Pinpoint the cell where the given text exists, returning its [X, Y] midpoint coordinate. 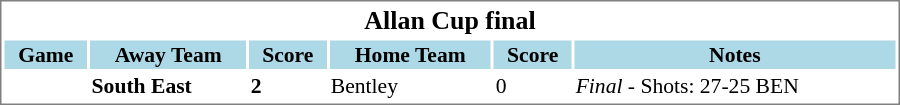
Notes [734, 54]
Final - Shots: 27-25 BEN [734, 86]
Bentley [410, 86]
South East [168, 86]
Home Team [410, 54]
Away Team [168, 54]
2 [288, 86]
0 [532, 86]
Allan Cup final [450, 20]
Game [46, 54]
